Output the (X, Y) coordinate of the center of the cell containing the given text.  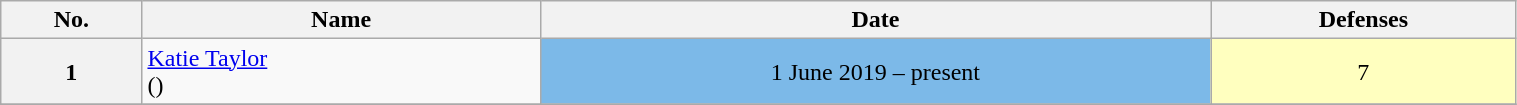
1 June 2019 – present (875, 72)
7 (1364, 72)
Name (341, 20)
1 (72, 72)
Date (875, 20)
Defenses (1364, 20)
No. (72, 20)
Katie Taylor() (341, 72)
